From the cell containing the given text, extract its center point as (x, y) coordinate. 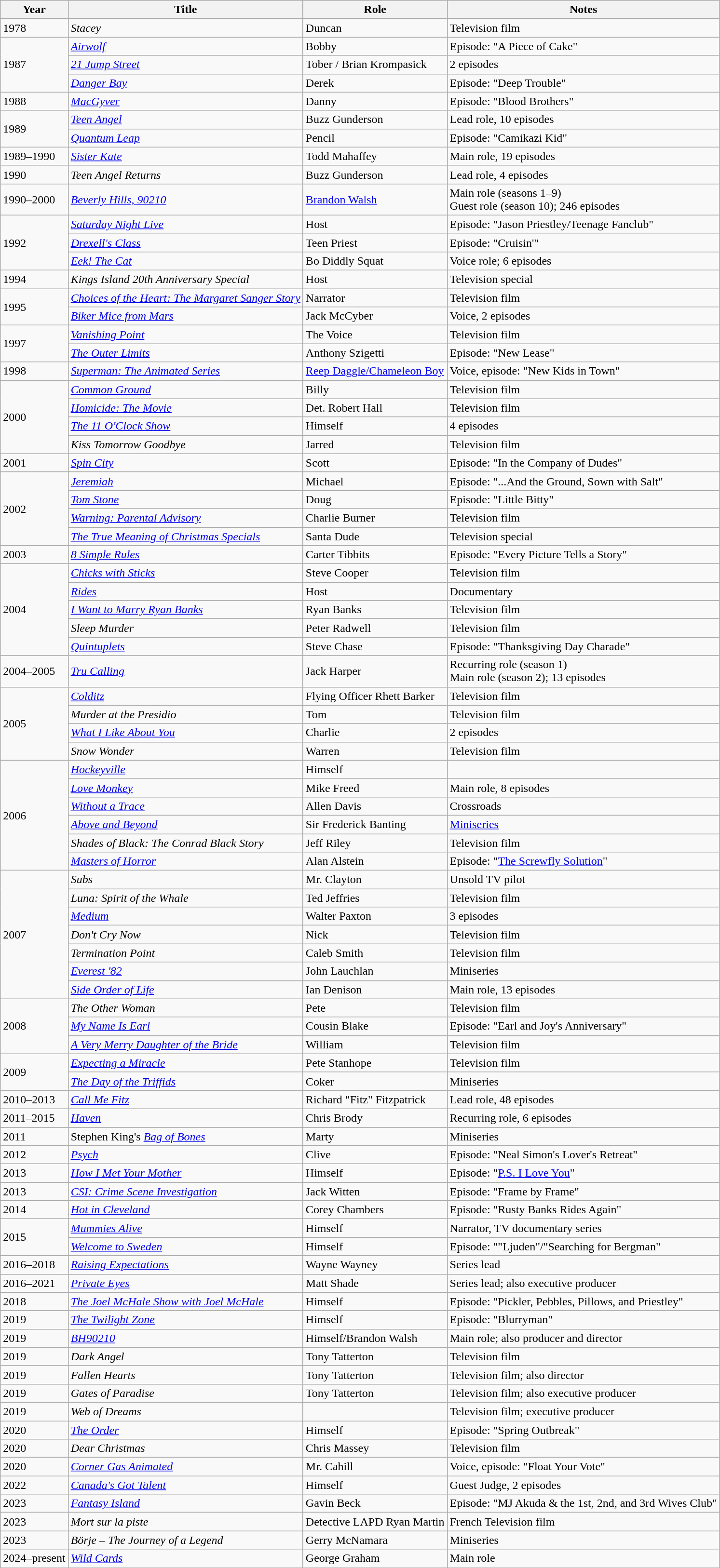
Himself/Brandon Walsh (375, 1338)
Episode: "Blood Brothers" (584, 101)
Shades of Black: The Conrad Black Story (185, 843)
Episode: "Thanksgiving Day Charade" (584, 646)
Episode: "Neal Simon's Lover's Retreat" (584, 1155)
Teen Priest (375, 242)
Pete Stanhope (375, 1063)
Private Eyes (185, 1283)
Eek! The Cat (185, 261)
Voice role; 6 episodes (584, 261)
Episode: "A Piece of Cake" (584, 46)
Mr. Clayton (375, 880)
Charlie Burner (375, 518)
Lead role, 48 episodes (584, 1099)
2007 (34, 935)
Above and Beyond (185, 824)
Notes (584, 10)
Jack Harper (375, 671)
Episode: "New Lease" (584, 353)
8 Simple Rules (185, 555)
Masters of Horror (185, 861)
Ian Denison (375, 990)
Wild Cards (185, 1558)
Tober / Brian Krompasick (375, 65)
Clive (375, 1155)
Documentary (584, 591)
Episode: "The Screwfly Solution" (584, 861)
Murder at the Presidio (185, 714)
1997 (34, 344)
Main role (584, 1558)
Santa Dude (375, 536)
Quantum Leap (185, 138)
2009 (34, 1072)
2022 (34, 1485)
1998 (34, 371)
2003 (34, 555)
Matt Shade (375, 1283)
2016–2018 (34, 1265)
2000 (34, 417)
French Television film (584, 1522)
Det. Robert Hall (375, 408)
Peter Radwell (375, 628)
Chris Massey (375, 1448)
What I Like About You (185, 733)
Television film; executive producer (584, 1411)
4 episodes (584, 426)
Voice, episode: "New Kids in Town" (584, 371)
Episode: "Cruisin'" (584, 242)
Main role (seasons 1–9)Guest role (season 10); 246 episodes (584, 200)
Guest Judge, 2 episodes (584, 1485)
Steve Cooper (375, 573)
Nick (375, 935)
Beverly Hills, 90210 (185, 200)
Detective LAPD Ryan Martin (375, 1522)
2002 (34, 509)
Saturday Night Live (185, 224)
Mike Freed (375, 788)
1978 (34, 28)
Charlie (375, 733)
1987 (34, 65)
Corner Gas Animated (185, 1467)
Airwolf (185, 46)
Richard "Fitz" Fitzpatrick (375, 1099)
Episode: "MJ Akuda & the 1st, 2nd, and 3rd Wives Club" (584, 1503)
Superman: The Animated Series (185, 371)
Billy (375, 389)
Episode: "Deep Trouble" (584, 83)
1992 (34, 242)
Episode: "Earl and Joy's Anniversary" (584, 1026)
Jeff Riley (375, 843)
Brandon Walsh (375, 200)
Doug (375, 499)
Stacey (185, 28)
Voice, 2 episodes (584, 316)
Role (375, 10)
Ted Jeffries (375, 898)
2010–2013 (34, 1099)
Allen Davis (375, 806)
John Lauchlan (375, 971)
Börje – The Journey of a Legend (185, 1540)
2006 (34, 815)
2015 (34, 1237)
William (375, 1045)
Michael (375, 481)
Episode: "P.S. I Love You" (584, 1173)
The 11 O'Clock Show (185, 426)
Hockeyville (185, 769)
Call Me Fitz (185, 1099)
Dark Angel (185, 1356)
Wayne Wayney (375, 1265)
Year (34, 10)
My Name Is Earl (185, 1026)
3 episodes (584, 916)
Side Order of Life (185, 990)
2024–present (34, 1558)
Haven (185, 1118)
Dear Christmas (185, 1448)
Main role, 8 episodes (584, 788)
Main role, 19 episodes (584, 156)
2011 (34, 1136)
Reep Daggle/Chameleon Boy (375, 371)
Love Monkey (185, 788)
2005 (34, 724)
Title (185, 10)
1988 (34, 101)
Lead role, 4 episodes (584, 174)
Voice, episode: "Float Your Vote" (584, 1467)
The Twilight Zone (185, 1320)
2018 (34, 1301)
1994 (34, 280)
Duncan (375, 28)
Without a Trace (185, 806)
Mummies Alive (185, 1228)
Mort sur la piste (185, 1522)
Steve Chase (375, 646)
Gates of Paradise (185, 1393)
Snow Wonder (185, 751)
Episode: "...And the Ground, Sown with Salt" (584, 481)
2014 (34, 1210)
Marty (375, 1136)
Alan Alstein (375, 861)
Kings Island 20th Anniversary Special (185, 280)
Episode: "Camikazi Kid" (584, 138)
Stephen King's Bag of Bones (185, 1136)
Hot in Cleveland (185, 1210)
Episode: ""Ljuden"/"Searching for Bergman" (584, 1246)
Homicide: The Movie (185, 408)
Choices of the Heart: The Margaret Sanger Story (185, 298)
Flying Officer Rhett Barker (375, 696)
Jack Witten (375, 1192)
Episode: "Jason Priestley/Teenage Fanclub" (584, 224)
Jeremiah (185, 481)
Drexell's Class (185, 242)
CSI: Crime Scene Investigation (185, 1192)
Expecting a Miracle (185, 1063)
Colditz (185, 696)
The Other Woman (185, 1008)
Anthony Szigetti (375, 353)
1990 (34, 174)
Episode: "Blurryman" (584, 1320)
Unsold TV pilot (584, 880)
Corey Chambers (375, 1210)
Vanishing Point (185, 335)
The True Meaning of Christmas Specials (185, 536)
Episode: "Pickler, Pebbles, Pillows, and Priestley" (584, 1301)
2016–2021 (34, 1283)
Episode: "Frame by Frame" (584, 1192)
Tru Calling (185, 671)
Quintuplets (185, 646)
Danger Bay (185, 83)
Jack McCyber (375, 316)
Web of Dreams (185, 1411)
Mr. Cahill (375, 1467)
Warning: Parental Advisory (185, 518)
Carter Tibbits (375, 555)
Ryan Banks (375, 610)
Tom (375, 714)
1990–2000 (34, 200)
A Very Merry Daughter of the Bride (185, 1045)
Termination Point (185, 953)
21 Jump Street (185, 65)
2001 (34, 463)
Episode: "Rusty Banks Rides Again" (584, 1210)
Jarred (375, 444)
Episode: "Every Picture Tells a Story" (584, 555)
Spin City (185, 463)
Lead role, 10 episodes (584, 120)
Teen Angel Returns (185, 174)
Caleb Smith (375, 953)
Series lead; also executive producer (584, 1283)
2004–2005 (34, 671)
Pete (375, 1008)
Fantasy Island (185, 1503)
Teen Angel (185, 120)
MacGyver (185, 101)
Derek (375, 83)
Series lead (584, 1265)
Main role; also producer and director (584, 1338)
Common Ground (185, 389)
Bo Diddly Squat (375, 261)
Everest '82 (185, 971)
Bobby (375, 46)
Warren (375, 751)
Sir Frederick Banting (375, 824)
Recurring role, 6 episodes (584, 1118)
The Day of the Triffids (185, 1081)
Chicks with Sticks (185, 573)
Walter Paxton (375, 916)
BH90210 (185, 1338)
Danny (375, 101)
The Order (185, 1430)
1989 (34, 129)
1995 (34, 307)
Canada's Got Talent (185, 1485)
Cousin Blake (375, 1026)
Main role, 13 episodes (584, 990)
Gerry McNamara (375, 1540)
Luna: Spirit of the Whale (185, 898)
Rides (185, 591)
2008 (34, 1026)
Episode: "Spring Outbreak" (584, 1430)
Crossroads (584, 806)
Psych (185, 1155)
Sleep Murder (185, 628)
Welcome to Sweden (185, 1246)
Narrator (375, 298)
1989–1990 (34, 156)
I Want to Marry Ryan Banks (185, 610)
Todd Mahaffey (375, 156)
The Joel McHale Show with Joel McHale (185, 1301)
Subs (185, 880)
Sister Kate (185, 156)
Television film; also executive producer (584, 1393)
The Outer Limits (185, 353)
Episode: "In the Company of Dudes" (584, 463)
George Graham (375, 1558)
The Voice (375, 335)
Tom Stone (185, 499)
Television film; also director (584, 1375)
How I Met Your Mother (185, 1173)
Biker Mice from Mars (185, 316)
Gavin Beck (375, 1503)
Kiss Tomorrow Goodbye (185, 444)
Coker (375, 1081)
Pencil (375, 138)
Recurring role (season 1)Main role (season 2); 13 episodes (584, 671)
2004 (34, 610)
Narrator, TV documentary series (584, 1228)
2011–2015 (34, 1118)
Raising Expectations (185, 1265)
Episode: "Little Bitty" (584, 499)
2012 (34, 1155)
Don't Cry Now (185, 935)
Fallen Hearts (185, 1375)
Chris Brody (375, 1118)
Scott (375, 463)
Medium (185, 916)
